Determine the (X, Y) coordinate at the center of the cell enclosing the given text.  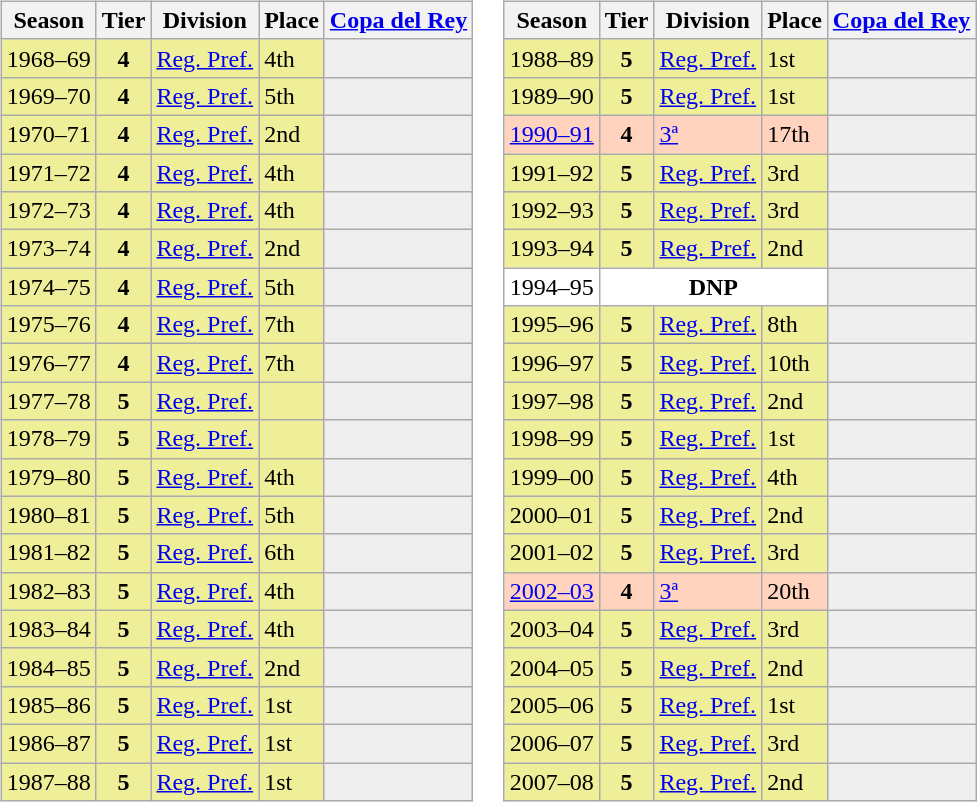
8th (795, 325)
1989–90 (552, 96)
1973–74 (48, 249)
20th (795, 591)
1984–85 (48, 667)
1991–92 (552, 173)
2007–08 (552, 781)
1971–72 (48, 173)
1979–80 (48, 477)
2004–05 (552, 667)
1972–73 (48, 211)
2000–01 (552, 515)
1996–97 (552, 363)
1975–76 (48, 325)
1969–70 (48, 96)
1990–91 (552, 134)
1988–89 (552, 58)
1985–86 (48, 705)
1976–77 (48, 363)
1986–87 (48, 743)
2002–03 (552, 591)
1981–82 (48, 553)
17th (795, 134)
1977–78 (48, 401)
1974–75 (48, 287)
1982–83 (48, 591)
1994–95 (552, 287)
1995–96 (552, 325)
1999–00 (552, 477)
10th (795, 363)
2005–06 (552, 705)
1983–84 (48, 629)
2001–02 (552, 553)
1997–98 (552, 401)
1992–93 (552, 211)
2006–07 (552, 743)
1978–79 (48, 439)
2003–04 (552, 629)
6th (292, 553)
DNP (713, 287)
1993–94 (552, 249)
1998–99 (552, 439)
1980–81 (48, 515)
1968–69 (48, 58)
1987–88 (48, 781)
1970–71 (48, 134)
